Identify which cell holds the provided text, then report its (X, Y) central coordinate. 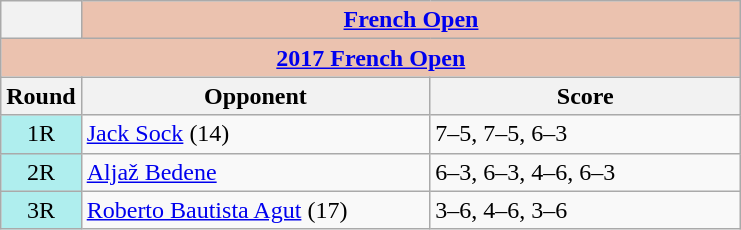
3–6, 4–6, 3–6 (586, 210)
2017 French Open (371, 58)
French Open (411, 20)
Round (41, 96)
7–5, 7–5, 6–3 (586, 134)
Aljaž Bedene (256, 172)
6–3, 6–3, 4–6, 6–3 (586, 172)
Jack Sock (14) (256, 134)
Score (586, 96)
3R (41, 210)
Opponent (256, 96)
Roberto Bautista Agut (17) (256, 210)
2R (41, 172)
1R (41, 134)
